Return the (x, y) coordinate for the center point of the cell that contains the specified text.  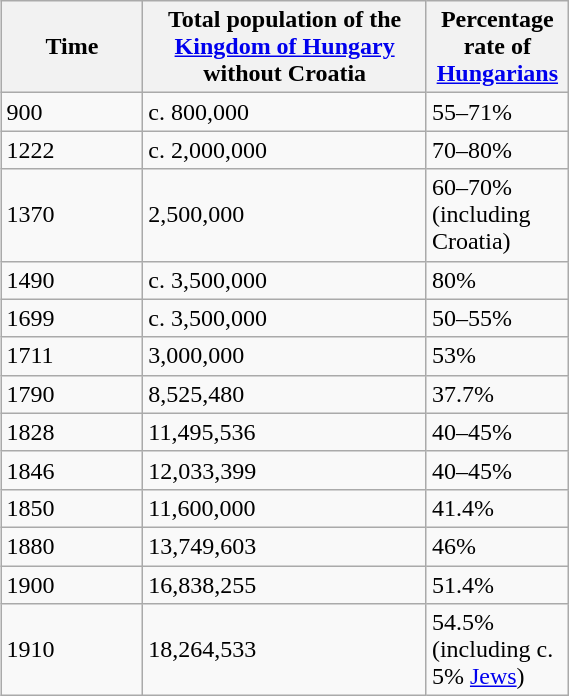
41.4% (497, 508)
37.7% (497, 394)
53% (497, 356)
1699 (72, 318)
1900 (72, 585)
60–70% (including Croatia) (497, 215)
16,838,255 (285, 585)
54.5% (including c. 5% Jews) (497, 650)
1790 (72, 394)
50–55% (497, 318)
1490 (72, 280)
Time (72, 47)
13,749,603 (285, 546)
3,000,000 (285, 356)
1850 (72, 508)
18,264,533 (285, 650)
1711 (72, 356)
70–80% (497, 150)
1222 (72, 150)
900 (72, 112)
80% (497, 280)
46% (497, 546)
1370 (72, 215)
c. 800,000 (285, 112)
12,033,399 (285, 470)
1846 (72, 470)
8,525,480 (285, 394)
1910 (72, 650)
Percentage rate of Hungarians (497, 47)
1880 (72, 546)
2,500,000 (285, 215)
11,600,000 (285, 508)
55–71% (497, 112)
11,495,536 (285, 432)
1828 (72, 432)
51.4% (497, 585)
c. 2,000,000 (285, 150)
Total population of the Kingdom of Hungary without Croatia (285, 47)
